From the cell containing the given text, extract its center point as (X, Y) coordinate. 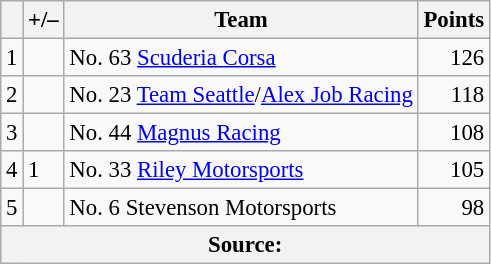
126 (454, 58)
Team (241, 20)
118 (454, 95)
No. 44 Magnus Racing (241, 133)
4 (12, 170)
No. 33 Riley Motorsports (241, 170)
No. 6 Stevenson Motorsports (241, 208)
105 (454, 170)
108 (454, 133)
98 (454, 208)
+/– (44, 20)
2 (12, 95)
Points (454, 20)
3 (12, 133)
5 (12, 208)
No. 63 Scuderia Corsa (241, 58)
Source: (246, 245)
No. 23 Team Seattle/Alex Job Racing (241, 95)
